Provide the [X, Y] coordinate of the cell's center where the given text is located.  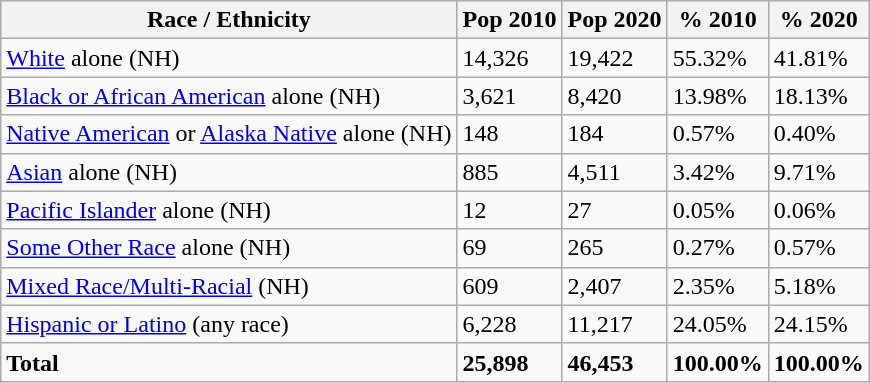
69 [510, 248]
265 [614, 248]
Native American or Alaska Native alone (NH) [229, 134]
25,898 [510, 362]
41.81% [818, 58]
Black or African American alone (NH) [229, 96]
Asian alone (NH) [229, 172]
55.32% [718, 58]
148 [510, 134]
0.05% [718, 210]
Some Other Race alone (NH) [229, 248]
14,326 [510, 58]
Mixed Race/Multi-Racial (NH) [229, 286]
Pacific Islander alone (NH) [229, 210]
3,621 [510, 96]
11,217 [614, 324]
0.06% [818, 210]
609 [510, 286]
8,420 [614, 96]
18.13% [818, 96]
13.98% [718, 96]
184 [614, 134]
4,511 [614, 172]
Pop 2010 [510, 20]
Total [229, 362]
Pop 2020 [614, 20]
0.40% [818, 134]
27 [614, 210]
Race / Ethnicity [229, 20]
24.15% [818, 324]
% 2020 [818, 20]
19,422 [614, 58]
2,407 [614, 286]
Hispanic or Latino (any race) [229, 324]
885 [510, 172]
9.71% [818, 172]
46,453 [614, 362]
12 [510, 210]
5.18% [818, 286]
6,228 [510, 324]
0.27% [718, 248]
White alone (NH) [229, 58]
3.42% [718, 172]
24.05% [718, 324]
% 2010 [718, 20]
2.35% [718, 286]
